Scan for the cell matching the given text and deliver its (x, y) coordinate at center. 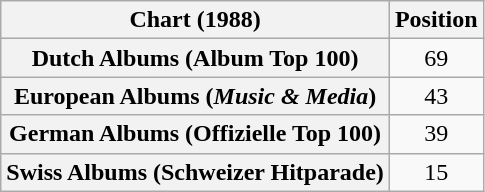
Swiss Albums (Schweizer Hitparade) (196, 172)
69 (436, 58)
Chart (1988) (196, 20)
German Albums (Offizielle Top 100) (196, 134)
Dutch Albums (Album Top 100) (196, 58)
European Albums (Music & Media) (196, 96)
Position (436, 20)
39 (436, 134)
15 (436, 172)
43 (436, 96)
